Pinpoint the cell where the given text exists, returning its (X, Y) midpoint coordinate. 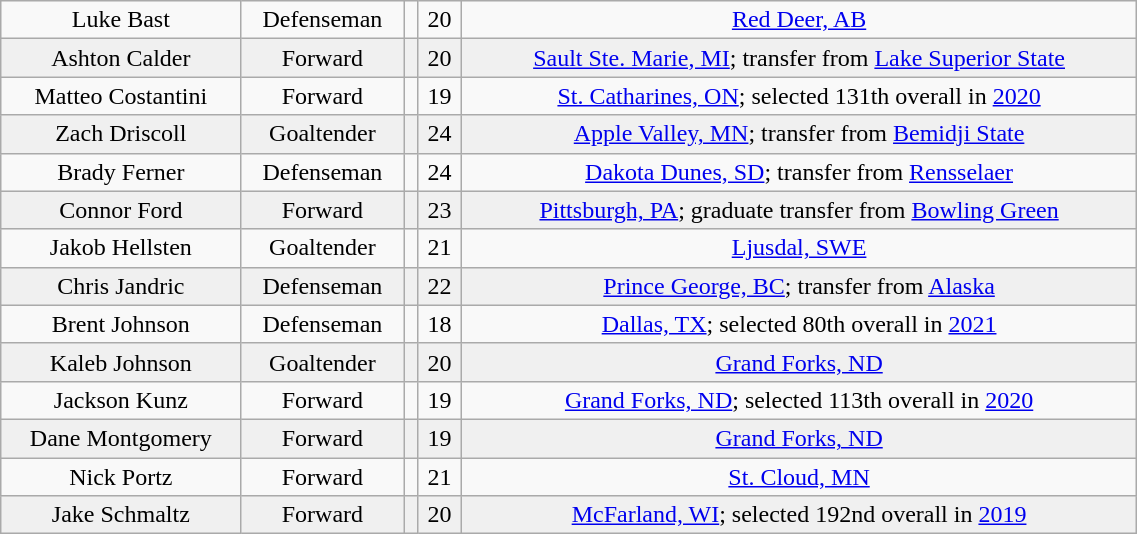
Kaleb Johnson (121, 362)
Red Deer, AB (799, 20)
Brent Johnson (121, 324)
Brady Ferner (121, 172)
Jake Schmaltz (121, 515)
Ashton Calder (121, 58)
Jackson Kunz (121, 400)
Nick Portz (121, 477)
McFarland, WI; selected 192nd overall in 2019 (799, 515)
Dane Montgomery (121, 438)
Dakota Dunes, SD; transfer from Rensselaer (799, 172)
Jakob Hellsten (121, 248)
Prince George, BC; transfer from Alaska (799, 286)
22 (440, 286)
Connor Ford (121, 210)
Matteo Costantini (121, 96)
18 (440, 324)
23 (440, 210)
Grand Forks, ND; selected 113th overall in 2020 (799, 400)
Pittsburgh, PA; graduate transfer from Bowling Green (799, 210)
Chris Jandric (121, 286)
St. Catharines, ON; selected 131th overall in 2020 (799, 96)
St. Cloud, MN (799, 477)
Ljusdal, SWE (799, 248)
Zach Driscoll (121, 134)
Apple Valley, MN; transfer from Bemidji State (799, 134)
Sault Ste. Marie, MI; transfer from Lake Superior State (799, 58)
Dallas, TX; selected 80th overall in 2021 (799, 324)
Luke Bast (121, 20)
